Pinpoint the cell where the given text exists, returning its (x, y) midpoint coordinate. 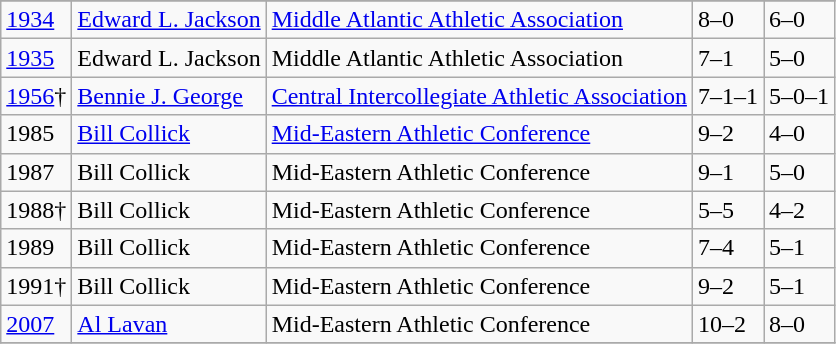
6–0 (800, 20)
2007 (36, 324)
Al Lavan (169, 324)
Bennie J. George (169, 96)
Central Intercollegiate Athletic Association (479, 96)
5–5 (728, 210)
5–0–1 (800, 96)
9–1 (728, 172)
7–4 (728, 248)
1991† (36, 286)
1956† (36, 96)
1989 (36, 248)
1985 (36, 134)
1987 (36, 172)
10–2 (728, 324)
4–0 (800, 134)
1935 (36, 58)
1934 (36, 20)
1988† (36, 210)
7–1 (728, 58)
7–1–1 (728, 96)
4–2 (800, 210)
